Search for the cell housing the specified text and yield its [X, Y] center coordinate. 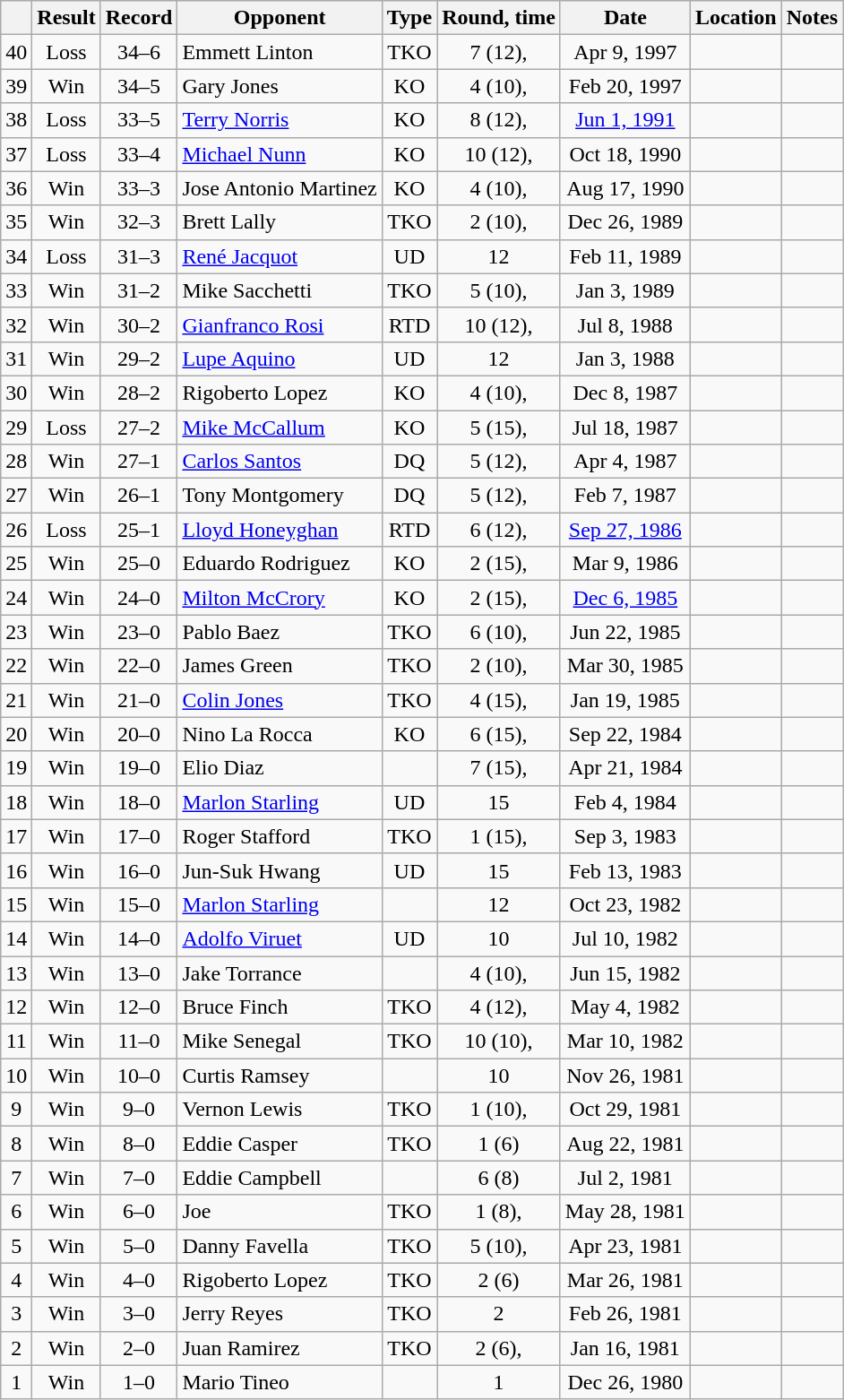
33–5 [139, 120]
Mar 9, 1986 [625, 564]
May 28, 1981 [625, 1212]
Date [625, 18]
Jake Torrance [280, 972]
38 [16, 120]
Oct 18, 1990 [625, 154]
Mike McCallum [280, 428]
16 [16, 870]
11 [16, 1041]
37 [16, 154]
6 (8) [499, 1178]
Apr 23, 1981 [625, 1246]
Adolfo Viruet [280, 938]
Terry Norris [280, 120]
Oct 29, 1981 [625, 1110]
29 [16, 428]
Notes [812, 18]
5–0 [139, 1246]
Feb 7, 1987 [625, 496]
Jerry Reyes [280, 1314]
30 [16, 393]
24 [16, 598]
1 (8), [499, 1212]
Eddie Casper [280, 1144]
35 [16, 222]
Feb 13, 1983 [625, 870]
Pablo Baez [280, 632]
Mar 10, 1982 [625, 1041]
Mar 30, 1985 [625, 666]
33 [16, 290]
34–6 [139, 52]
6 (10), [499, 632]
Dec 8, 1987 [625, 393]
Oct 23, 1982 [625, 904]
22 [16, 666]
Dec 26, 1989 [625, 222]
Apr 9, 1997 [625, 52]
40 [16, 52]
6 (12), [499, 530]
32 [16, 324]
26–1 [139, 496]
26 [16, 530]
9 [16, 1110]
Jun-Suk Hwang [280, 870]
Feb 4, 1984 [625, 802]
1 (6) [499, 1144]
Nov 26, 1981 [625, 1076]
16–0 [139, 870]
14–0 [139, 938]
Feb 20, 1997 [625, 86]
34–5 [139, 86]
Colin Jones [280, 700]
23–0 [139, 632]
Mike Sacchetti [280, 290]
Sep 3, 1983 [625, 836]
8 (12), [499, 120]
21 [16, 700]
Carlos Santos [280, 462]
17–0 [139, 836]
7 (15), [499, 768]
Location [736, 18]
22–0 [139, 666]
Michael Nunn [280, 154]
6 (15), [499, 734]
34 [16, 256]
1 (10), [499, 1110]
Jan 3, 1989 [625, 290]
7 [16, 1178]
8–0 [139, 1144]
Jose Antonio Martinez [280, 188]
10–0 [139, 1076]
11–0 [139, 1041]
39 [16, 86]
Mario Tineo [280, 1382]
25–0 [139, 564]
René Jacquot [280, 256]
Jun 1, 1991 [625, 120]
10 (10), [499, 1041]
5 [16, 1246]
Jun 15, 1982 [625, 972]
Jan 16, 1981 [625, 1348]
Juan Ramirez [280, 1348]
Eduardo Rodriguez [280, 564]
Mar 26, 1981 [625, 1280]
31 [16, 359]
Brett Lally [280, 222]
Jul 18, 1987 [625, 428]
29–2 [139, 359]
18–0 [139, 802]
Lloyd Honeyghan [280, 530]
4 (15), [499, 700]
Joe [280, 1212]
4 [16, 1280]
25 [16, 564]
Tony Montgomery [280, 496]
3–0 [139, 1314]
20–0 [139, 734]
Jan 3, 1988 [625, 359]
Roger Stafford [280, 836]
Apr 21, 1984 [625, 768]
2 (6), [499, 1348]
31–3 [139, 256]
Aug 17, 1990 [625, 188]
28 [16, 462]
14 [16, 938]
13–0 [139, 972]
4 (12), [499, 1007]
Curtis Ramsey [280, 1076]
32–3 [139, 222]
Dec 6, 1985 [625, 598]
5 (15), [499, 428]
Bruce Finch [280, 1007]
17 [16, 836]
31–2 [139, 290]
Opponent [280, 18]
23 [16, 632]
Result [66, 18]
33–3 [139, 188]
Jul 10, 1982 [625, 938]
Gary Jones [280, 86]
Jun 22, 1985 [625, 632]
6 [16, 1212]
Nino La Rocca [280, 734]
24–0 [139, 598]
Milton McCrory [280, 598]
Sep 27, 1986 [625, 530]
15–0 [139, 904]
19 [16, 768]
Jul 2, 1981 [625, 1178]
1–0 [139, 1382]
12–0 [139, 1007]
2–0 [139, 1348]
Feb 11, 1989 [625, 256]
Lupe Aquino [280, 359]
Mike Senegal [280, 1041]
9–0 [139, 1110]
Round, time [499, 18]
13 [16, 972]
Apr 4, 1987 [625, 462]
6–0 [139, 1212]
Jul 8, 1988 [625, 324]
Elio Diaz [280, 768]
30–2 [139, 324]
28–2 [139, 393]
Jan 19, 1985 [625, 700]
Vernon Lewis [280, 1110]
Danny Favella [280, 1246]
Feb 26, 1981 [625, 1314]
Eddie Campbell [280, 1178]
Type [409, 18]
8 [16, 1144]
27 [16, 496]
Record [139, 18]
Sep 22, 1984 [625, 734]
36 [16, 188]
Dec 26, 1980 [625, 1382]
May 4, 1982 [625, 1007]
21–0 [139, 700]
33–4 [139, 154]
27–2 [139, 428]
3 [16, 1314]
25–1 [139, 530]
18 [16, 802]
Emmett Linton [280, 52]
7 (12), [499, 52]
27–1 [139, 462]
20 [16, 734]
James Green [280, 666]
Gianfranco Rosi [280, 324]
4–0 [139, 1280]
19–0 [139, 768]
7–0 [139, 1178]
1 (15), [499, 836]
Aug 22, 1981 [625, 1144]
2 (6) [499, 1280]
